Find where the given text appears and provide that cell's center as (x, y) coordinate. 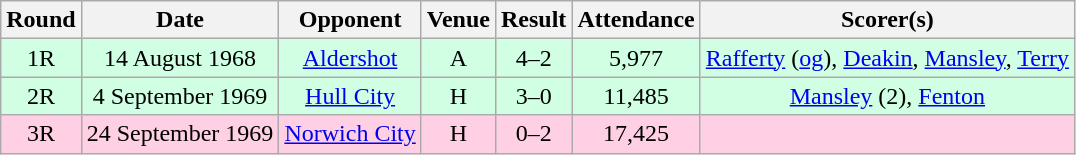
3–0 (533, 96)
A (458, 58)
2R (41, 96)
Hull City (350, 96)
17,425 (636, 134)
24 September 1969 (180, 134)
14 August 1968 (180, 58)
Aldershot (350, 58)
Rafferty (og), Deakin, Mansley, Terry (887, 58)
11,485 (636, 96)
4 September 1969 (180, 96)
Attendance (636, 20)
4–2 (533, 58)
1R (41, 58)
Result (533, 20)
Round (41, 20)
Date (180, 20)
3R (41, 134)
Opponent (350, 20)
Mansley (2), Fenton (887, 96)
Scorer(s) (887, 20)
0–2 (533, 134)
Venue (458, 20)
Norwich City (350, 134)
5,977 (636, 58)
